Scan for the cell matching the given text and deliver its [X, Y] coordinate at center. 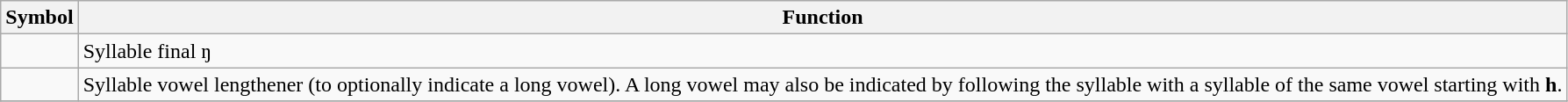
Syllable final ŋ [823, 51]
Function [823, 18]
Symbol [39, 18]
